Return the (x, y) coordinate for the center point of the cell that contains the specified text.  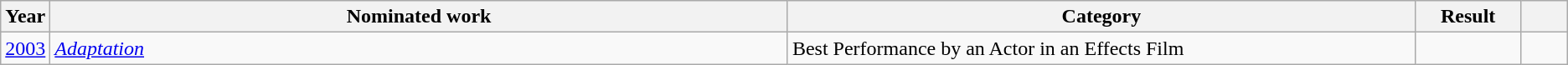
Year (25, 17)
Category (1101, 17)
Nominated work (419, 17)
2003 (25, 48)
Result (1467, 17)
Adaptation (419, 48)
Best Performance by an Actor in an Effects Film (1101, 48)
